Extract the [X, Y] coordinate from the center of the cell holding the provided text.  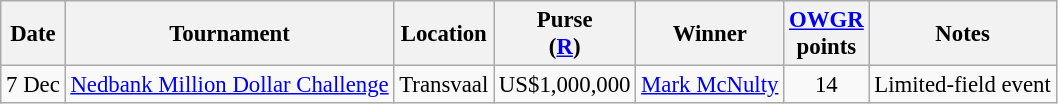
Notes [962, 34]
Transvaal [444, 85]
Mark McNulty [710, 85]
Date [33, 34]
7 Dec [33, 85]
Nedbank Million Dollar Challenge [230, 85]
14 [826, 85]
Winner [710, 34]
US$1,000,000 [565, 85]
Location [444, 34]
Limited-field event [962, 85]
Tournament [230, 34]
Purse(R) [565, 34]
OWGRpoints [826, 34]
